Output the (x, y) coordinate of the center of the cell containing the given text.  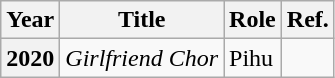
Title (142, 20)
Pihu (253, 58)
2020 (30, 58)
Ref. (308, 20)
Year (30, 20)
Role (253, 20)
Girlfriend Chor (142, 58)
